Identify which cell holds the provided text, then report its [x, y] central coordinate. 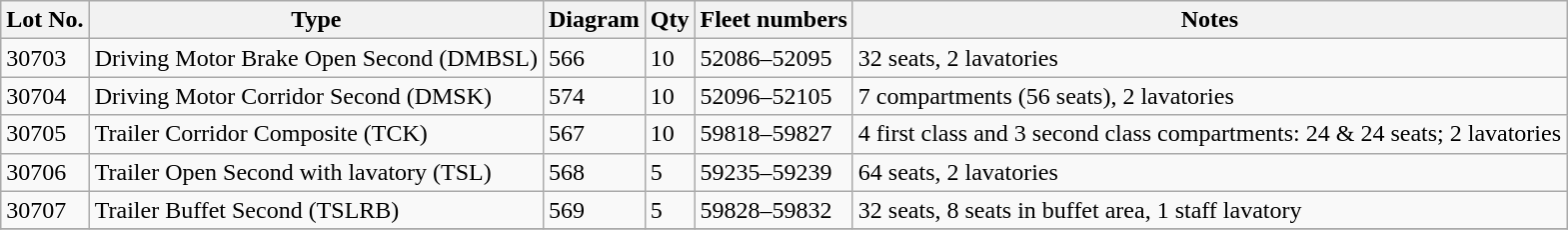
32 seats, 2 lavatories [1209, 58]
30703 [45, 58]
Driving Motor Brake Open Second (DMBSL) [316, 58]
52086–52095 [774, 58]
59828–59832 [774, 210]
59818–59827 [774, 134]
Driving Motor Corridor Second (DMSK) [316, 96]
Lot No. [45, 20]
Trailer Buffet Second (TSLRB) [316, 210]
7 compartments (56 seats), 2 lavatories [1209, 96]
566 [594, 58]
Diagram [594, 20]
30707 [45, 210]
569 [594, 210]
30706 [45, 172]
567 [594, 134]
Qty [670, 20]
Notes [1209, 20]
4 first class and 3 second class compartments: 24 & 24 seats; 2 lavatories [1209, 134]
Trailer Corridor Composite (TCK) [316, 134]
Fleet numbers [774, 20]
59235–59239 [774, 172]
32 seats, 8 seats in buffet area, 1 staff lavatory [1209, 210]
30704 [45, 96]
Type [316, 20]
568 [594, 172]
Trailer Open Second with lavatory (TSL) [316, 172]
30705 [45, 134]
64 seats, 2 lavatories [1209, 172]
52096–52105 [774, 96]
574 [594, 96]
